Identify which cell holds the provided text, then report its (x, y) central coordinate. 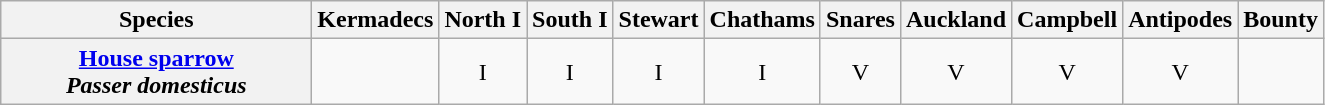
Species (156, 20)
Snares (860, 20)
Campbell (1068, 20)
South I (570, 20)
Kermadecs (376, 20)
North I (483, 20)
House sparrowPasser domesticus (156, 72)
Auckland (956, 20)
Chathams (762, 20)
Stewart (658, 20)
Antipodes (1180, 20)
Bounty (1281, 20)
